Find where the given text appears and provide that cell's center as (x, y) coordinate. 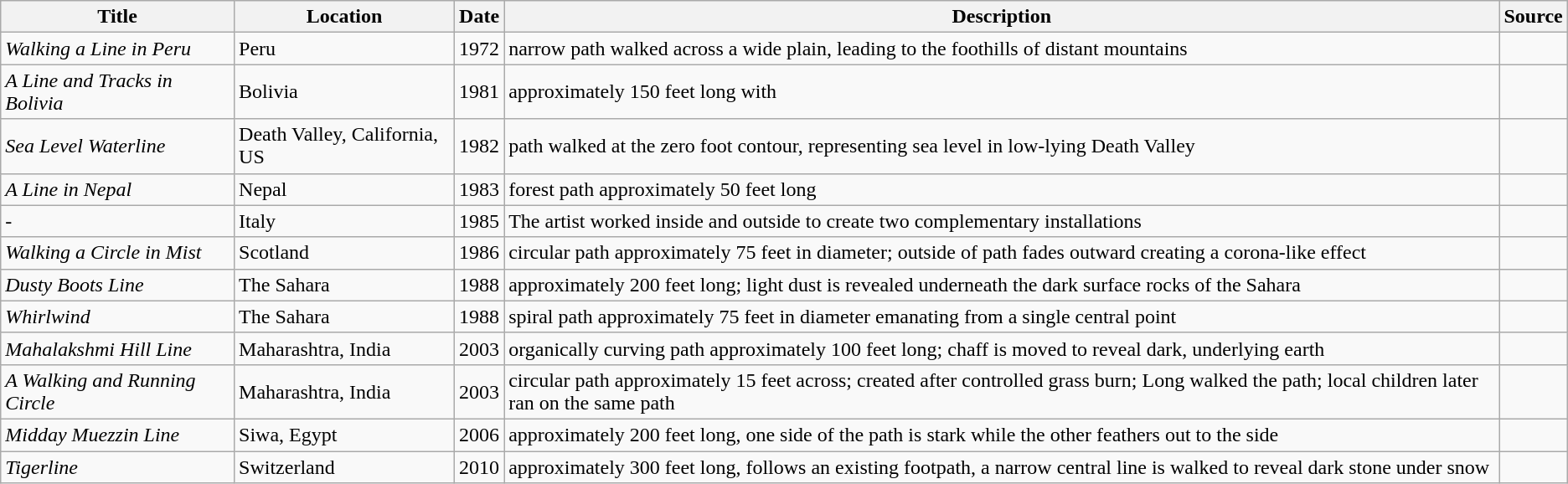
A Line in Nepal (117, 189)
2006 (479, 435)
Death Valley, California, US (345, 146)
forest path approximately 50 feet long (1002, 189)
Description (1002, 17)
spiral path approximately 75 feet in diameter emanating from a single central point (1002, 317)
Location (345, 17)
Dusty Boots Line (117, 285)
organically curving path approximately 100 feet long; chaff is moved to reveal dark, underlying earth (1002, 348)
Italy (345, 221)
1972 (479, 49)
- (117, 221)
Midday Muezzin Line (117, 435)
1982 (479, 146)
approximately 200 feet long; light dust is revealed underneath the dark surface rocks of the Sahara (1002, 285)
Switzerland (345, 466)
The artist worked inside and outside to create two complementary installations (1002, 221)
Whirlwind (117, 317)
Peru (345, 49)
Walking a Line in Peru (117, 49)
Title (117, 17)
circular path approximately 15 feet across; created after controlled grass burn; Long walked the path; local children later ran on the same path (1002, 392)
Walking a Circle in Mist (117, 253)
approximately 150 feet long with (1002, 92)
2010 (479, 466)
1981 (479, 92)
A Line and Tracks in Bolivia (117, 92)
1983 (479, 189)
1986 (479, 253)
Scotland (345, 253)
Bolivia (345, 92)
A Walking and Running Circle (117, 392)
Siwa, Egypt (345, 435)
Tigerline (117, 466)
Mahalakshmi Hill Line (117, 348)
path walked at the zero foot contour, representing sea level in low-lying Death Valley (1002, 146)
Nepal (345, 189)
approximately 200 feet long, one side of the path is stark while the other feathers out to the side (1002, 435)
circular path approximately 75 feet in diameter; outside of path fades outward creating a corona-like effect (1002, 253)
Date (479, 17)
1985 (479, 221)
Source (1533, 17)
narrow path walked across a wide plain, leading to the foothills of distant mountains (1002, 49)
Sea Level Waterline (117, 146)
approximately 300 feet long, follows an existing footpath, a narrow central line is walked to reveal dark stone under snow (1002, 466)
